Identify which cell holds the provided text, then report its [X, Y] central coordinate. 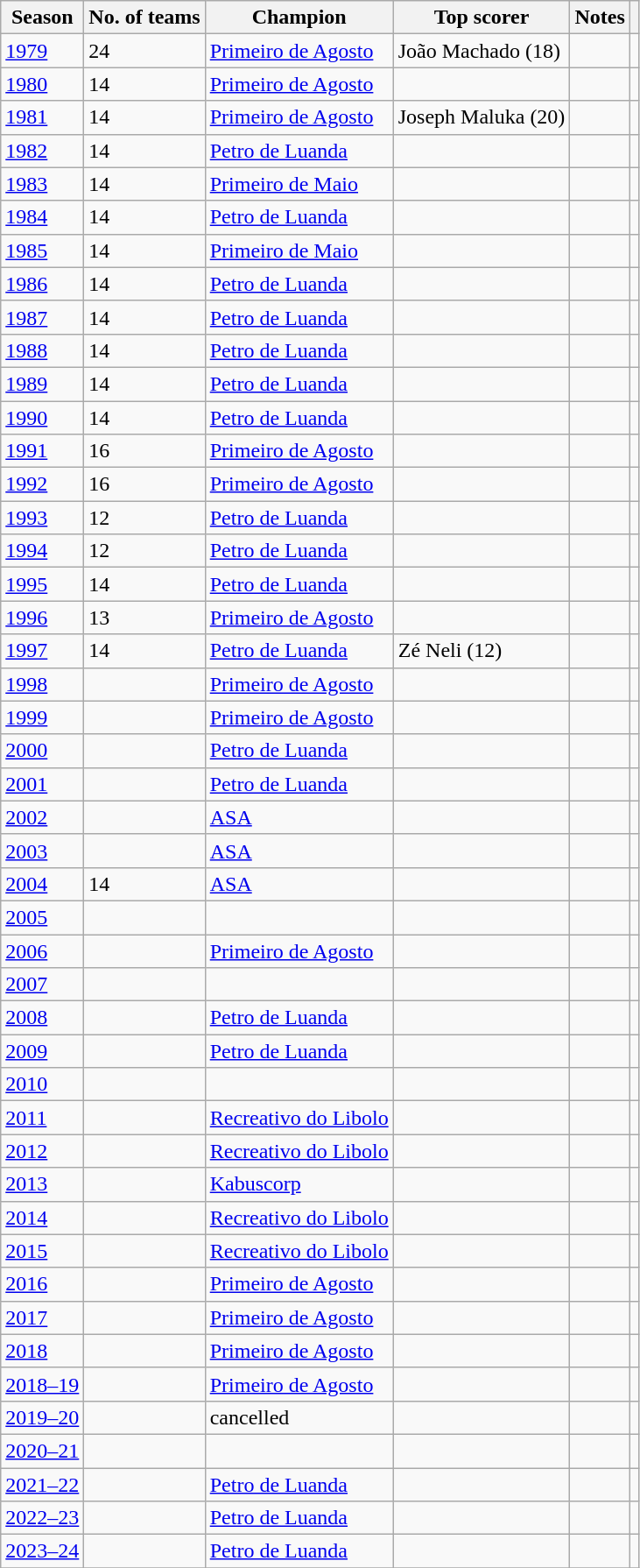
2006 [42, 950]
2008 [42, 1018]
2004 [42, 884]
1991 [42, 451]
cancelled [299, 1417]
2014 [42, 1218]
1992 [42, 484]
Champion [299, 18]
1981 [42, 117]
2005 [42, 917]
2010 [42, 1084]
No. of teams [144, 18]
Notes [600, 18]
1979 [42, 51]
1994 [42, 551]
Top scorer [482, 18]
1998 [42, 684]
2023–24 [42, 1551]
2019–20 [42, 1417]
1990 [42, 418]
1986 [42, 284]
1985 [42, 251]
13 [144, 618]
2016 [42, 1284]
1988 [42, 350]
1980 [42, 84]
Season [42, 18]
1987 [42, 317]
2013 [42, 1184]
Zé Neli (12) [482, 651]
1996 [42, 618]
1999 [42, 717]
2001 [42, 784]
2015 [42, 1251]
João Machado (18) [482, 51]
2007 [42, 985]
1995 [42, 584]
2018 [42, 1351]
2000 [42, 751]
1997 [42, 651]
2011 [42, 1118]
Joseph Maluka (20) [482, 117]
2021–22 [42, 1485]
24 [144, 51]
1982 [42, 151]
2009 [42, 1051]
1984 [42, 217]
2020–21 [42, 1451]
2002 [42, 817]
Kabuscorp [299, 1184]
1993 [42, 518]
2018–19 [42, 1384]
2012 [42, 1151]
2017 [42, 1317]
1983 [42, 184]
1989 [42, 384]
2003 [42, 851]
2022–23 [42, 1518]
